Detect which cell encompasses the target text, then output its (x, y) center coordinate. 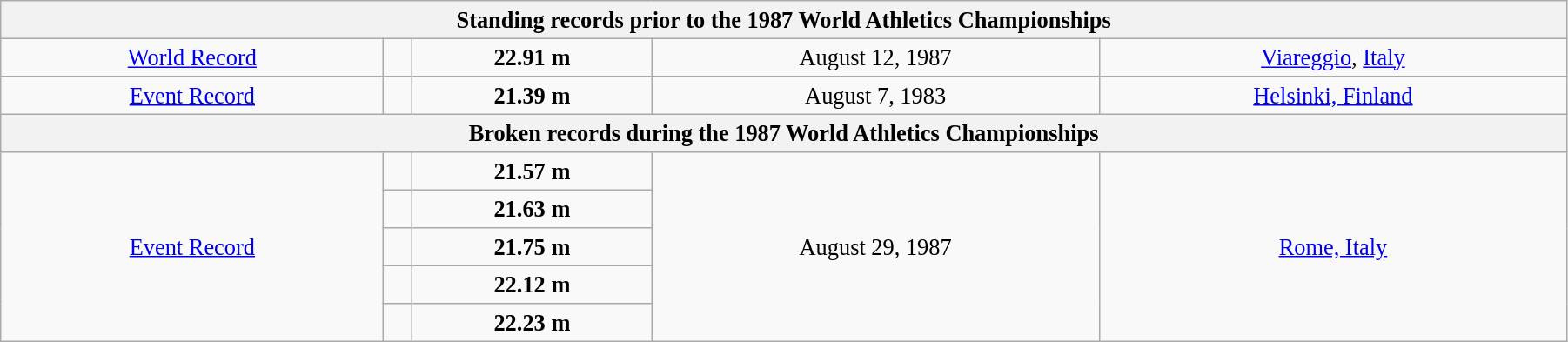
21.57 m (533, 171)
Viareggio, Italy (1333, 57)
August 12, 1987 (875, 57)
21.39 m (533, 95)
22.91 m (533, 57)
August 7, 1983 (875, 95)
Helsinki, Finland (1333, 95)
Rome, Italy (1333, 247)
World Record (192, 57)
21.75 m (533, 247)
21.63 m (533, 209)
Standing records prior to the 1987 World Athletics Championships (784, 19)
22.23 m (533, 323)
Broken records during the 1987 World Athletics Championships (784, 133)
22.12 m (533, 285)
August 29, 1987 (875, 247)
